Return (x, y) of the center of cell containing provided text 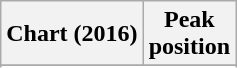
Peak position (189, 34)
Chart (2016) (72, 34)
